Scan for the cell matching the given text and deliver its [X, Y] coordinate at center. 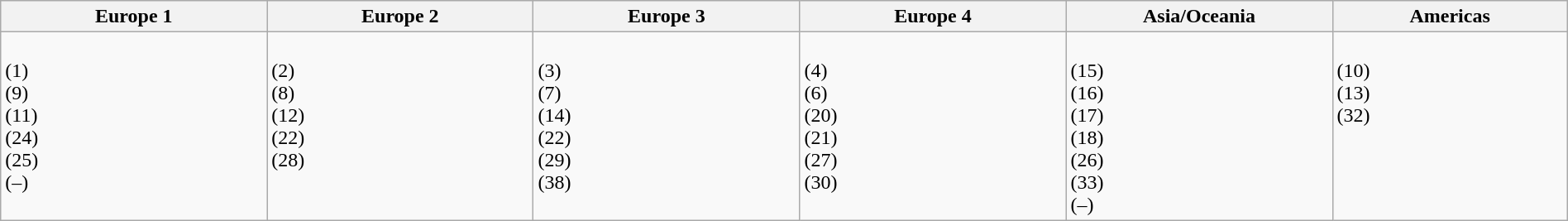
(15) (16) (17) (18) (26) (33) (–) [1199, 126]
Europe 4 [933, 17]
(1) (9) (11) (24) (25) (–) [134, 126]
Europe 1 [134, 17]
(3) (7) (14) (22) (29) (38) [667, 126]
Europe 2 [400, 17]
Americas [1450, 17]
(4) (6) (20) (21) (27) (30) [933, 126]
(2) (8) (12) (22) (28) [400, 126]
Europe 3 [667, 17]
(10) (13) (32) [1450, 126]
Asia/Oceania [1199, 17]
